Return the (X, Y) coordinate for the center point of the cell that contains the specified text.  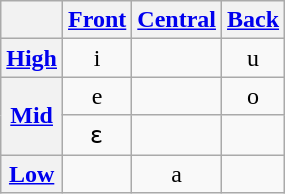
Low (32, 173)
Central (177, 20)
i (98, 58)
u (254, 58)
Mid (32, 116)
Back (254, 20)
o (254, 96)
a (177, 173)
Front (98, 20)
e (98, 96)
High (32, 58)
ɛ (98, 135)
